Find where the given text appears and provide that cell's center as (X, Y) coordinate. 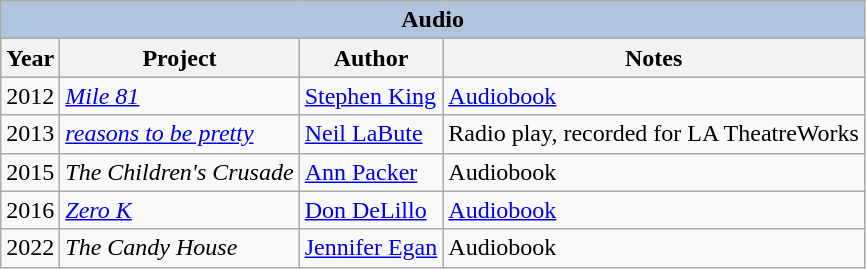
Stephen King (371, 96)
Audio (433, 20)
Ann Packer (371, 172)
Mile 81 (180, 96)
Radio play, recorded for LA TheatreWorks (654, 134)
Neil LaBute (371, 134)
Notes (654, 58)
Don DeLillo (371, 210)
2022 (30, 248)
2012 (30, 96)
2015 (30, 172)
The Candy House (180, 248)
Year (30, 58)
The Children's Crusade (180, 172)
Author (371, 58)
Zero K (180, 210)
2016 (30, 210)
Jennifer Egan (371, 248)
Project (180, 58)
2013 (30, 134)
reasons to be pretty (180, 134)
